For the text-containing cell, return its midpoint in (X, Y) coordinate format. 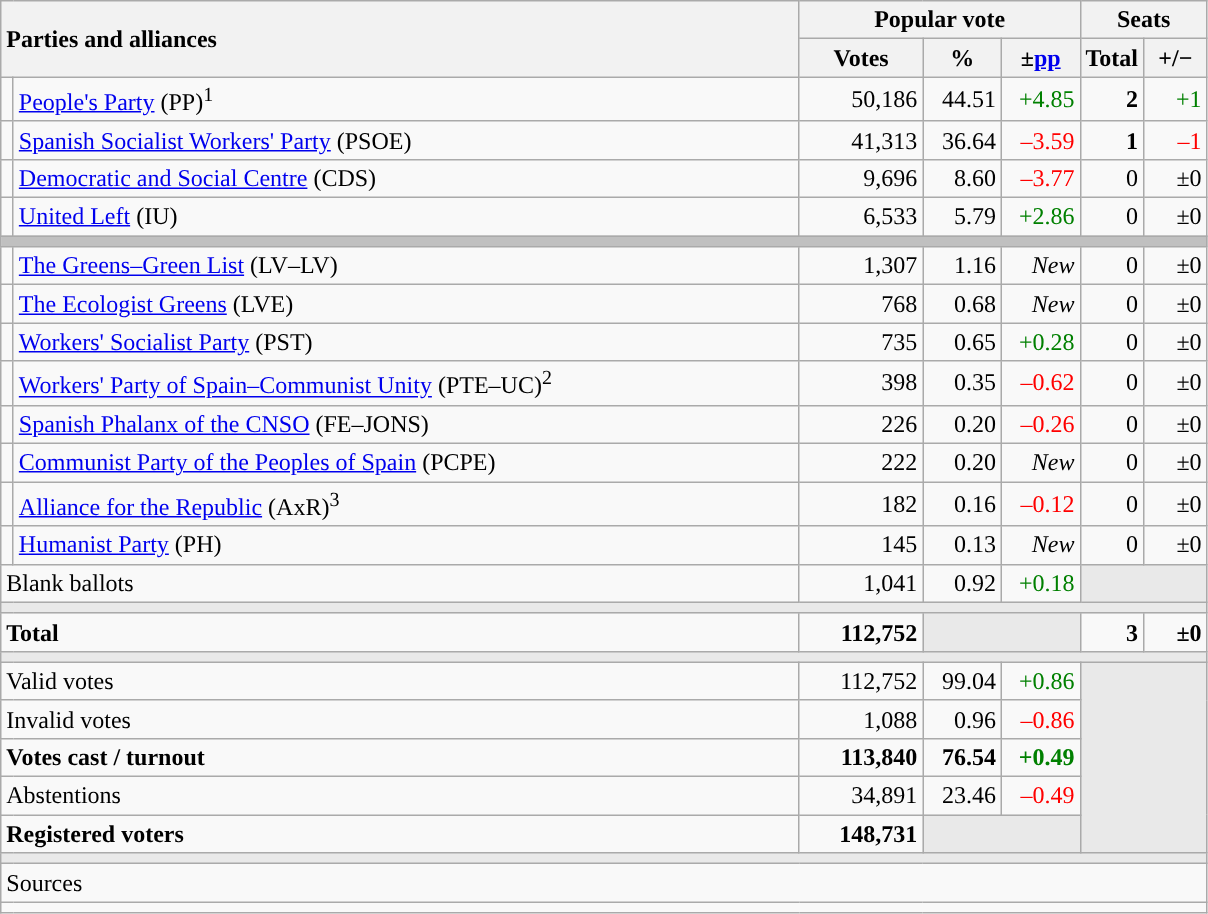
0.13 (962, 545)
768 (861, 304)
99.04 (962, 681)
Spanish Phalanx of the CNSO (FE–JONS) (406, 424)
+/− (1176, 58)
The Greens–Green List (LV–LV) (406, 266)
Popular vote (940, 20)
Blank ballots (400, 583)
1,041 (861, 583)
Workers' Socialist Party (PST) (406, 342)
398 (861, 384)
9,696 (861, 178)
+0.28 (1040, 342)
Alliance for the Republic (AxR)3 (406, 504)
Sources (604, 883)
36.64 (962, 140)
% (962, 58)
34,891 (861, 796)
United Left (IU) (406, 217)
Humanist Party (PH) (406, 545)
0.65 (962, 342)
+0.86 (1040, 681)
0.35 (962, 384)
1,088 (861, 719)
222 (861, 462)
–0.86 (1040, 719)
The Ecologist Greens (LVE) (406, 304)
Abstentions (400, 796)
41,313 (861, 140)
–1 (1176, 140)
3 (1112, 632)
145 (861, 545)
Seats (1144, 20)
–0.12 (1040, 504)
–0.62 (1040, 384)
+2.86 (1040, 217)
+1 (1176, 100)
Votes (861, 58)
182 (861, 504)
Spanish Socialist Workers' Party (PSOE) (406, 140)
Democratic and Social Centre (CDS) (406, 178)
50,186 (861, 100)
People's Party (PP)1 (406, 100)
0.96 (962, 719)
113,840 (861, 758)
Workers' Party of Spain–Communist Unity (PTE–UC)2 (406, 384)
–3.59 (1040, 140)
±pp (1040, 58)
–3.77 (1040, 178)
1.16 (962, 266)
735 (861, 342)
Valid votes (400, 681)
Registered voters (400, 834)
5.79 (962, 217)
148,731 (861, 834)
Votes cast / turnout (400, 758)
23.46 (962, 796)
+4.85 (1040, 100)
0.16 (962, 504)
Communist Party of the Peoples of Spain (PCPE) (406, 462)
6,533 (861, 217)
76.54 (962, 758)
0.92 (962, 583)
Invalid votes (400, 719)
–0.49 (1040, 796)
Parties and alliances (400, 39)
0.68 (962, 304)
+0.18 (1040, 583)
–0.26 (1040, 424)
2 (1112, 100)
226 (861, 424)
+0.49 (1040, 758)
1 (1112, 140)
8.60 (962, 178)
1,307 (861, 266)
44.51 (962, 100)
